Return (X, Y) of the center of cell containing provided text 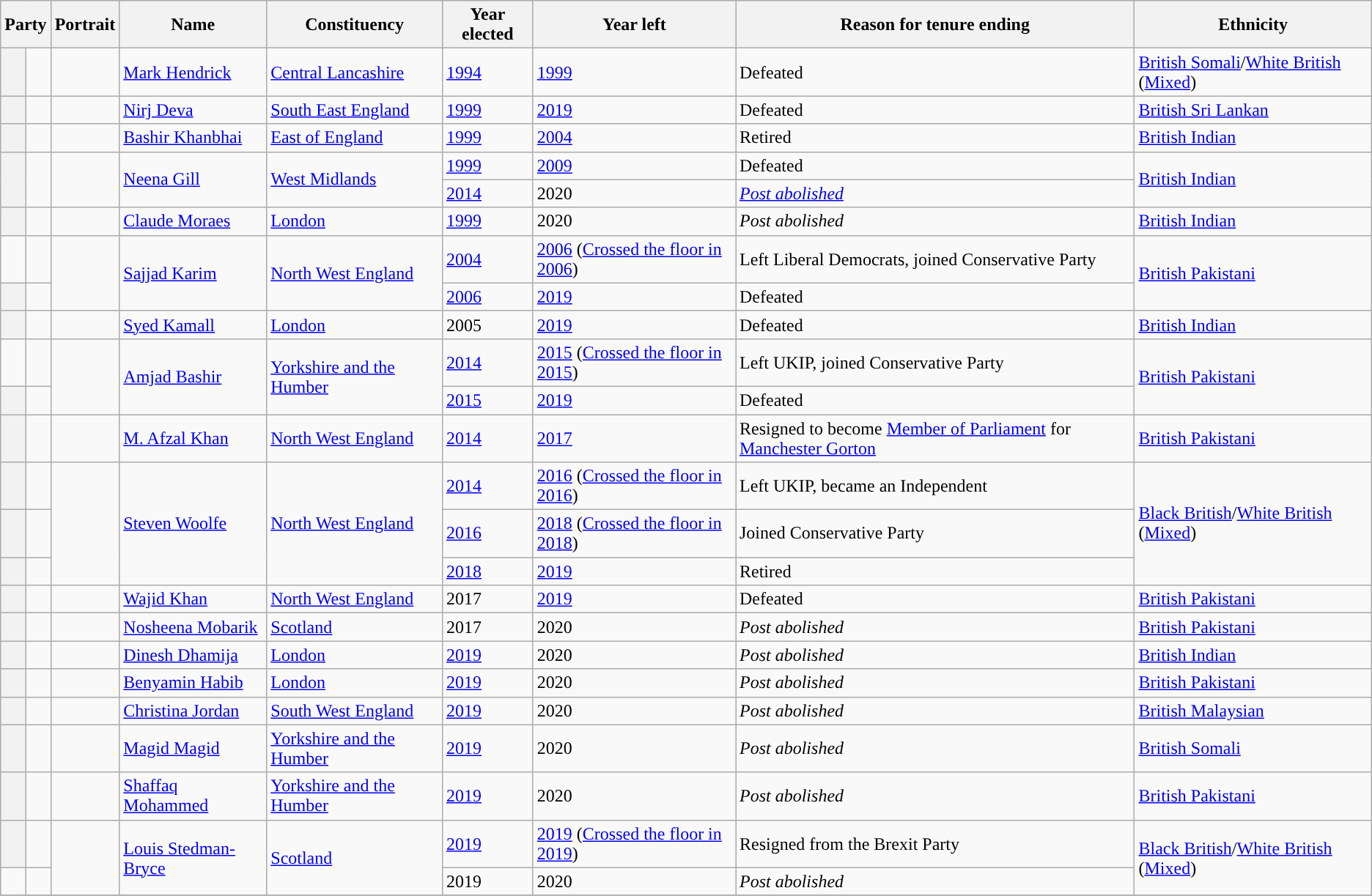
Bashir Khanbhai (193, 138)
Louis Stedman-Bryce (193, 857)
Neena Gill (193, 179)
Joined Conservative Party (935, 533)
Reason for tenure ending (935, 25)
Party (26, 25)
Constituency (355, 25)
Dinesh Dhamija (193, 655)
2018 (487, 571)
Steven Woolfe (193, 524)
Benyamin Habib (193, 683)
2016 (Crossed the floor in 2016) (634, 486)
2009 (634, 166)
British Somali/White British (Mixed) (1253, 72)
2005 (487, 325)
2016 (487, 533)
M. Afzal Khan (193, 438)
Name (193, 25)
Wajid Khan (193, 599)
2006 (Crossed the floor in 2006) (634, 259)
Magid Magid (193, 749)
Resigned to become Member of Parliament for Manchester Gorton (935, 438)
South East England (355, 110)
British Sri Lankan (1253, 110)
2015 (Crossed the floor in 2015) (634, 362)
2018 (Crossed the floor in 2018) (634, 533)
Amjad Bashir (193, 377)
Shaffaq Mohammed (193, 796)
British Malaysian (1253, 711)
Syed Kamall (193, 325)
Sajjad Karim (193, 273)
Resigned from the Brexit Party (935, 844)
Left Liberal Democrats, joined Conservative Party (935, 259)
Left UKIP, joined Conservative Party (935, 362)
Portrait (85, 25)
Nosheena Mobarik (193, 627)
Claude Moraes (193, 221)
Year left (634, 25)
Left UKIP, became an Independent (935, 486)
2015 (487, 400)
2019 (Crossed the floor in 2019) (634, 844)
1994 (487, 72)
Ethnicity (1253, 25)
Central Lancashire (355, 72)
Nirj Deva (193, 110)
Christina Jordan (193, 711)
British Somali (1253, 749)
Year elected (487, 25)
2006 (487, 297)
West Midlands (355, 179)
Mark Hendrick (193, 72)
South West England (355, 711)
East of England (355, 138)
